From the cell containing the given text, extract its center point as (x, y) coordinate. 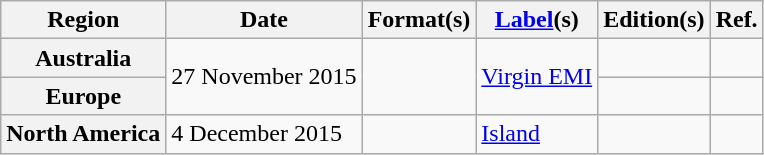
Region (84, 20)
North America (84, 134)
27 November 2015 (264, 77)
Australia (84, 58)
Europe (84, 96)
Ref. (736, 20)
4 December 2015 (264, 134)
Date (264, 20)
Edition(s) (654, 20)
Label(s) (537, 20)
Format(s) (419, 20)
Island (537, 134)
Virgin EMI (537, 77)
